Return [X, Y] of the center of cell containing provided text 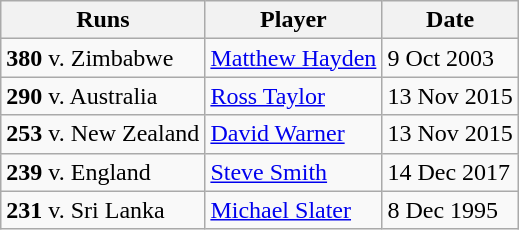
253 v. New Zealand [103, 134]
Runs [103, 20]
Player [294, 20]
239 v. England [103, 172]
Steve Smith [294, 172]
231 v. Sri Lanka [103, 210]
David Warner [294, 134]
14 Dec 2017 [450, 172]
9 Oct 2003 [450, 58]
290 v. Australia [103, 96]
Date [450, 20]
8 Dec 1995 [450, 210]
Matthew Hayden [294, 58]
Ross Taylor [294, 96]
Michael Slater [294, 210]
380 v. Zimbabwe [103, 58]
